Determine the [X, Y] coordinate at the center of the cell enclosing the given text.  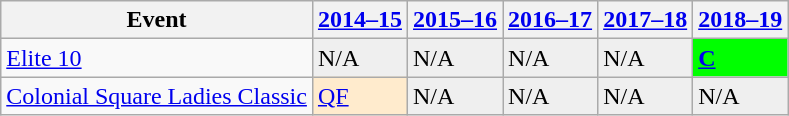
Colonial Square Ladies Classic [157, 96]
2018–19 [740, 20]
2017–18 [646, 20]
QF [360, 96]
2015–16 [454, 20]
2014–15 [360, 20]
2016–17 [550, 20]
Elite 10 [157, 58]
Event [157, 20]
C [740, 58]
